Pinpoint the cell where the given text exists, returning its [X, Y] midpoint coordinate. 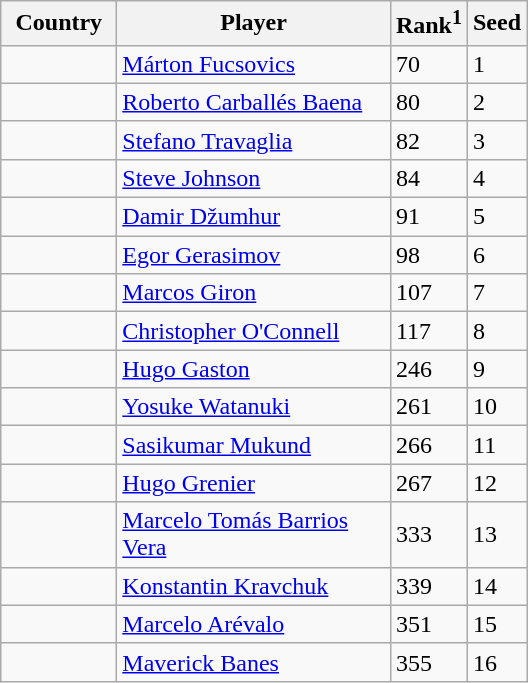
10 [496, 407]
Sasikumar Mukund [254, 445]
Konstantin Kravchuk [254, 586]
5 [496, 217]
107 [428, 293]
267 [428, 483]
Player [254, 24]
91 [428, 217]
12 [496, 483]
Marcelo Tomás Barrios Vera [254, 534]
Steve Johnson [254, 178]
13 [496, 534]
82 [428, 140]
333 [428, 534]
6 [496, 255]
16 [496, 662]
Christopher O'Connell [254, 331]
7 [496, 293]
266 [428, 445]
Marcos Giron [254, 293]
246 [428, 369]
84 [428, 178]
Rank1 [428, 24]
15 [496, 624]
Seed [496, 24]
Maverick Banes [254, 662]
351 [428, 624]
3 [496, 140]
117 [428, 331]
Country [59, 24]
261 [428, 407]
355 [428, 662]
4 [496, 178]
Roberto Carballés Baena [254, 102]
339 [428, 586]
Márton Fucsovics [254, 64]
2 [496, 102]
11 [496, 445]
Egor Gerasimov [254, 255]
14 [496, 586]
Yosuke Watanuki [254, 407]
80 [428, 102]
Hugo Grenier [254, 483]
9 [496, 369]
70 [428, 64]
Stefano Travaglia [254, 140]
1 [496, 64]
Marcelo Arévalo [254, 624]
Hugo Gaston [254, 369]
8 [496, 331]
98 [428, 255]
Damir Džumhur [254, 217]
